Search for the cell housing the specified text and yield its [X, Y] center coordinate. 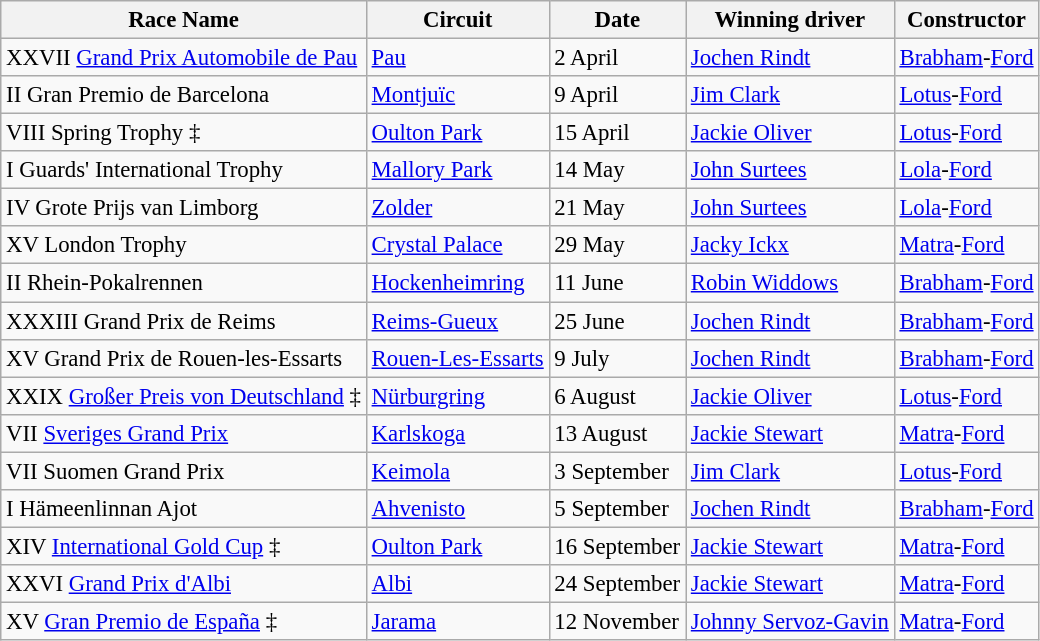
Montjuïc [458, 95]
24 September [617, 584]
2 April [617, 58]
XXVI Grand Prix d'Albi [184, 584]
Zolder [458, 208]
Circuit [458, 20]
Date [617, 20]
Race Name [184, 20]
Winning driver [790, 20]
I Guards' International Trophy [184, 170]
Crystal Palace [458, 245]
XV Grand Prix de Rouen-les-Essarts [184, 358]
XXVII Grand Prix Automobile de Pau [184, 58]
Mallory Park [458, 170]
9 July [617, 358]
Albi [458, 584]
14 May [617, 170]
12 November [617, 621]
6 August [617, 396]
Keimola [458, 471]
Ahvenisto [458, 509]
Jacky Ickx [790, 245]
XXIX Großer Preis von Deutschland ‡ [184, 396]
II Gran Premio de Barcelona [184, 95]
Constructor [966, 20]
15 April [617, 133]
II Rhein-Pokalrennen [184, 283]
Reims-Gueux [458, 321]
IV Grote Prijs van Limborg [184, 208]
XXXIII Grand Prix de Reims [184, 321]
9 April [617, 95]
I Hämeenlinnan Ajot [184, 509]
XV Gran Premio de España ‡ [184, 621]
VIII Spring Trophy ‡ [184, 133]
Pau [458, 58]
VII Suomen Grand Prix [184, 471]
3 September [617, 471]
11 June [617, 283]
5 September [617, 509]
25 June [617, 321]
XIV International Gold Cup ‡ [184, 546]
Nürburgring [458, 396]
Robin Widdows [790, 283]
Johnny Servoz-Gavin [790, 621]
Jarama [458, 621]
Hockenheimring [458, 283]
29 May [617, 245]
XV London Trophy [184, 245]
13 August [617, 433]
16 September [617, 546]
Rouen-Les-Essarts [458, 358]
VII Sveriges Grand Prix [184, 433]
Karlskoga [458, 433]
21 May [617, 208]
